Pinpoint the cell where the given text exists, returning its [x, y] midpoint coordinate. 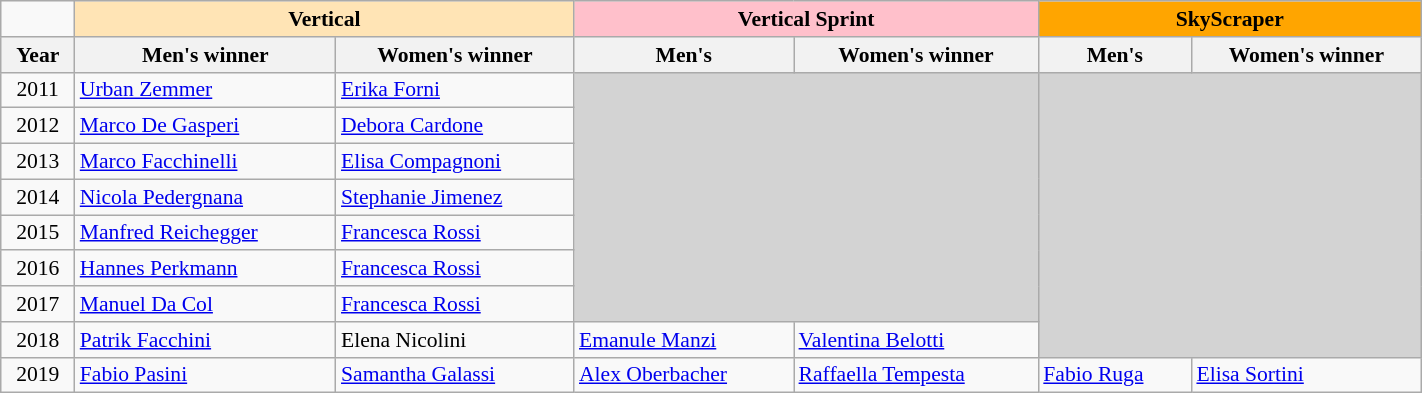
2014 [38, 197]
Alex Oberbacher [684, 375]
2012 [38, 126]
Fabio Pasini [206, 375]
Hannes Perkmann [206, 269]
Manuel Da Col [206, 304]
Nicola Pedergnana [206, 197]
2011 [38, 90]
Men's winner [206, 55]
Urban Zemmer [206, 90]
Manfred Reichegger [206, 233]
Vertical [324, 19]
Marco De Gasperi [206, 126]
Stephanie Jimenez [455, 197]
Vertical Sprint [806, 19]
2013 [38, 162]
Samantha Galassi [455, 375]
Elena Nicolini [455, 340]
SkyScraper [1230, 19]
Fabio Ruga [1114, 375]
Patrik Facchini [206, 340]
Valentina Belotti [916, 340]
Elisa Compagnoni [455, 162]
Elisa Sortini [1306, 375]
2017 [38, 304]
2019 [38, 375]
2016 [38, 269]
Marco Facchinelli [206, 162]
Debora Cardone [455, 126]
2015 [38, 233]
Raffaella Tempesta [916, 375]
Emanule Manzi [684, 340]
Year [38, 55]
Erika Forni [455, 90]
2018 [38, 340]
